Return the [x, y] coordinate for the center point of the cell that contains the specified text.  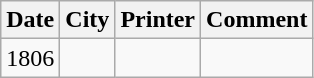
Date [30, 20]
Printer [158, 20]
1806 [30, 58]
City [88, 20]
Comment [257, 20]
